Scan for the cell matching the given text and deliver its [X, Y] coordinate at center. 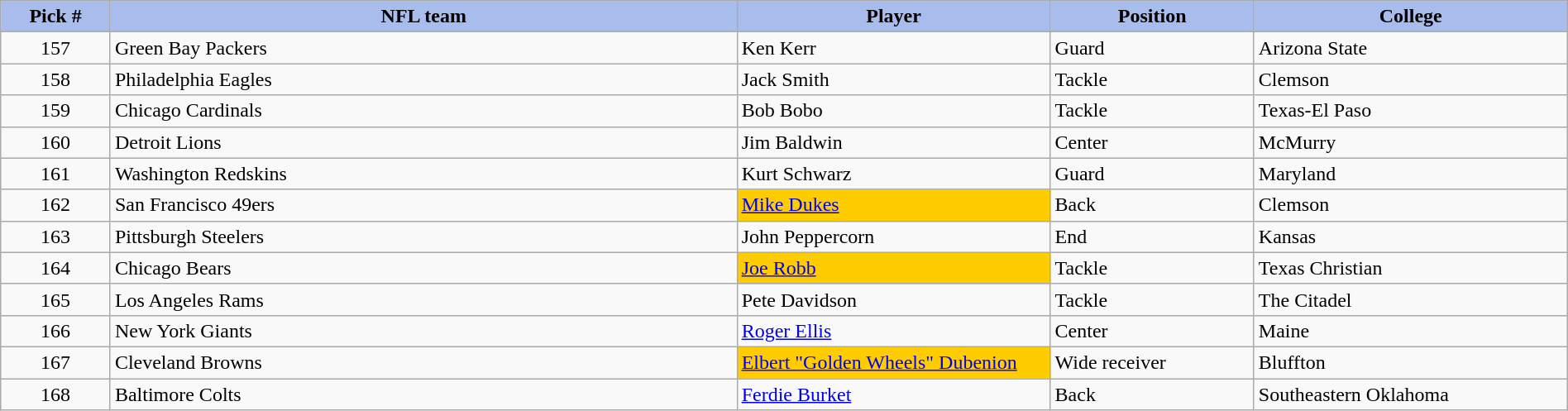
College [1411, 17]
161 [56, 174]
162 [56, 205]
Jim Baldwin [893, 142]
Pete Davidson [893, 299]
Pick # [56, 17]
Chicago Bears [423, 268]
157 [56, 48]
NFL team [423, 17]
Southeastern Oklahoma [1411, 394]
Baltimore Colts [423, 394]
Chicago Cardinals [423, 111]
Texas-El Paso [1411, 111]
Position [1152, 17]
166 [56, 331]
Ferdie Burket [893, 394]
Roger Ellis [893, 331]
164 [56, 268]
Arizona State [1411, 48]
John Peppercorn [893, 237]
158 [56, 79]
Kansas [1411, 237]
Detroit Lions [423, 142]
Elbert "Golden Wheels" Dubenion [893, 362]
Pittsburgh Steelers [423, 237]
Washington Redskins [423, 174]
Green Bay Packers [423, 48]
Maryland [1411, 174]
San Francisco 49ers [423, 205]
163 [56, 237]
The Citadel [1411, 299]
Texas Christian [1411, 268]
167 [56, 362]
End [1152, 237]
Joe Robb [893, 268]
165 [56, 299]
Jack Smith [893, 79]
Player [893, 17]
Ken Kerr [893, 48]
New York Giants [423, 331]
Mike Dukes [893, 205]
Wide receiver [1152, 362]
168 [56, 394]
Kurt Schwarz [893, 174]
Bob Bobo [893, 111]
Los Angeles Rams [423, 299]
Bluffton [1411, 362]
Maine [1411, 331]
160 [56, 142]
Cleveland Browns [423, 362]
McMurry [1411, 142]
Philadelphia Eagles [423, 79]
159 [56, 111]
